From the cell containing the given text, extract its center point as (x, y) coordinate. 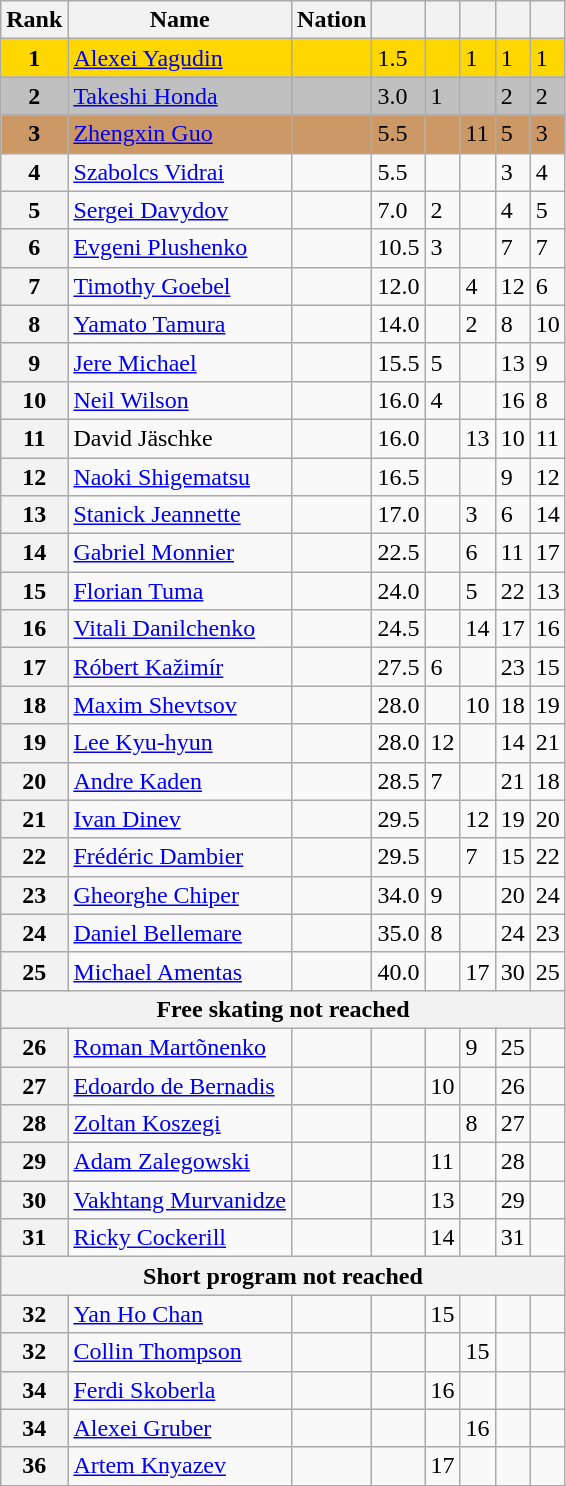
Michael Amentas (180, 971)
Lee Kyu-hyun (180, 743)
Adam Zalegowski (180, 1162)
Yan Ho Chan (180, 1314)
16.5 (398, 477)
Vitali Danilchenko (180, 629)
10.5 (398, 248)
Ivan Dinev (180, 819)
Collin Thompson (180, 1352)
Artem Knyazev (180, 1466)
Name (180, 20)
Róbert Kažimír (180, 667)
28.5 (398, 781)
3.0 (398, 96)
Gheorghe Chiper (180, 895)
Andre Kaden (180, 781)
Zoltan Koszegi (180, 1124)
Free skating not reached (283, 1009)
Stanick Jeannette (180, 515)
27.5 (398, 667)
14.0 (398, 324)
David Jäschke (180, 438)
Ricky Cockerill (180, 1238)
Zhengxin Guo (180, 134)
Frédéric Dambier (180, 857)
7.0 (398, 210)
1.5 (398, 58)
Takeshi Honda (180, 96)
Vakhtang Murvanidze (180, 1200)
22.5 (398, 553)
Timothy Goebel (180, 286)
Alexei Yagudin (180, 58)
35.0 (398, 933)
Daniel Bellemare (180, 933)
24.5 (398, 629)
17.0 (398, 515)
Roman Martõnenko (180, 1047)
15.5 (398, 362)
Edoardo de Bernadis (180, 1085)
Short program not reached (283, 1276)
Maxim Shevtsov (180, 705)
24.0 (398, 591)
Ferdi Skoberla (180, 1390)
36 (34, 1466)
Szabolcs Vidrai (180, 172)
Neil Wilson (180, 400)
Florian Tuma (180, 591)
Gabriel Monnier (180, 553)
Yamato Tamura (180, 324)
Naoki Shigematsu (180, 477)
Alexei Gruber (180, 1428)
34.0 (398, 895)
12.0 (398, 286)
Jere Michael (180, 362)
40.0 (398, 971)
Sergei Davydov (180, 210)
Rank (34, 20)
Evgeni Plushenko (180, 248)
Nation (332, 20)
